Provide the (x, y) coordinate of the cell's center where the given text is located.  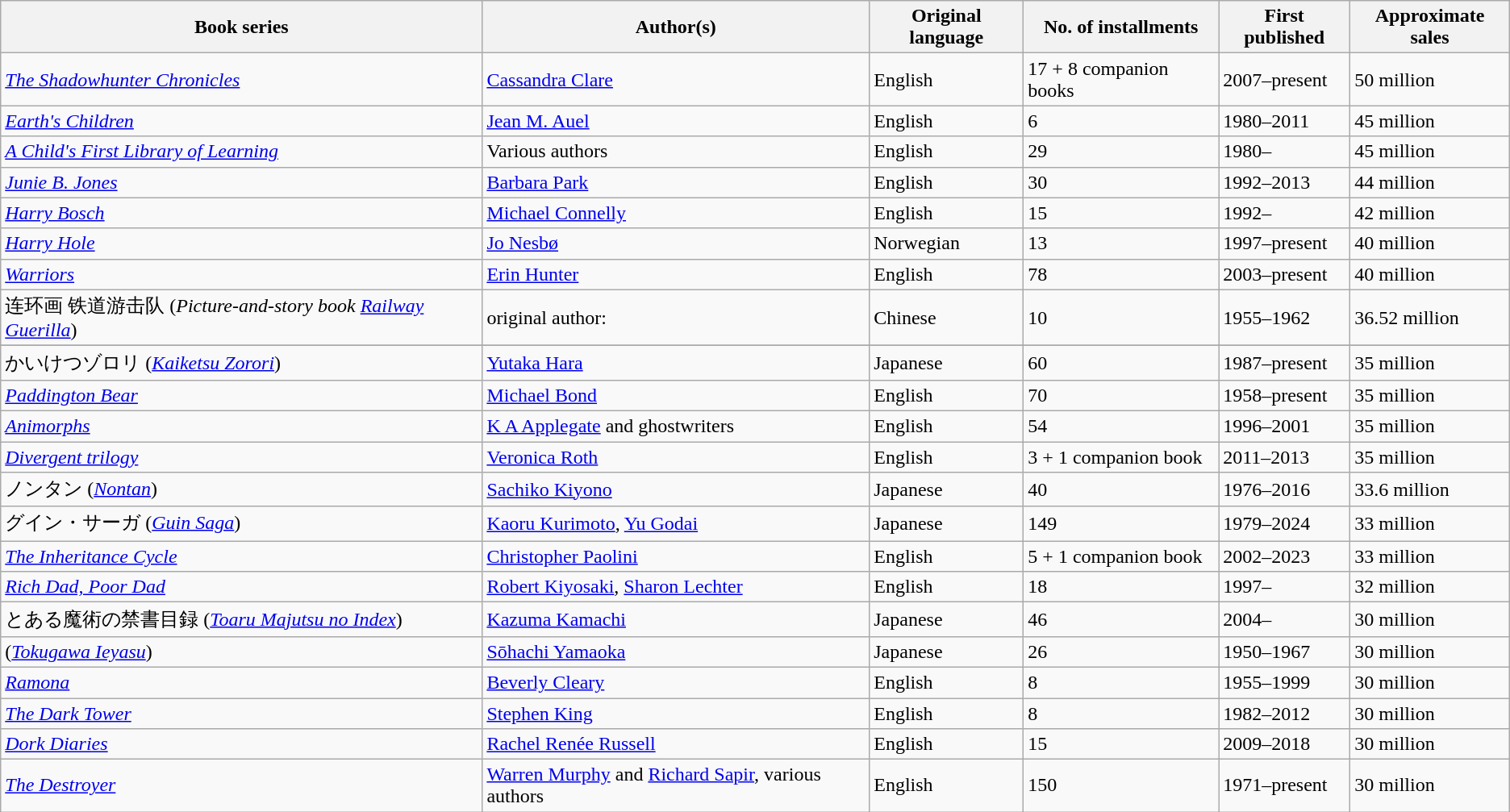
17 + 8 companion books (1121, 79)
13 (1121, 244)
2004– (1284, 619)
32 million (1429, 587)
70 (1121, 395)
60 (1121, 363)
A Child's First Library of Learning (242, 152)
30 (1121, 182)
Rachel Renée Russell (676, 744)
29 (1121, 152)
6 (1121, 121)
5 + 1 companion book (1121, 556)
Approximate sales (1429, 27)
1980–2011 (1284, 121)
Christopher Paolini (676, 556)
グイン・サーガ (Guin Saga) (242, 524)
1992–2013 (1284, 182)
1976–2016 (1284, 490)
Warren Murphy and Richard Sapir, various authors (676, 785)
Dork Diaries (242, 744)
Author(s) (676, 27)
Erin Hunter (676, 274)
1997–present (1284, 244)
2007–present (1284, 79)
1955–1962 (1284, 318)
Kaoru Kurimoto, Yu Godai (676, 524)
3 + 1 companion book (1121, 457)
Sōhachi Yamaoka (676, 652)
78 (1121, 274)
26 (1121, 652)
149 (1121, 524)
1997– (1284, 587)
Robert Kiyosaki, Sharon Lechter (676, 587)
Various authors (676, 152)
1958–present (1284, 395)
Norwegian (947, 244)
Yutaka Hara (676, 363)
1955–1999 (1284, 682)
46 (1121, 619)
Veronica Roth (676, 457)
original author: (676, 318)
K A Applegate and ghostwriters (676, 426)
2009–2018 (1284, 744)
Paddington Bear (242, 395)
Animorphs (242, 426)
Barbara Park (676, 182)
Divergent trilogy (242, 457)
Original language (947, 27)
Jo Nesbø (676, 244)
1980– (1284, 152)
(Tokugawa Ieyasu) (242, 652)
18 (1121, 587)
40 (1121, 490)
36.52 million (1429, 318)
Sachiko Kiyono (676, 490)
No. of installments (1121, 27)
Junie B. Jones (242, 182)
连环画 铁道游击队 (Picture-and-story book Railway Guerilla) (242, 318)
44 million (1429, 182)
The Shadowhunter Chronicles (242, 79)
1950–1967 (1284, 652)
10 (1121, 318)
42 million (1429, 213)
Warriors (242, 274)
ノンタン (Nontan) (242, 490)
Michael Bond (676, 395)
Beverly Cleary (676, 682)
Stephen King (676, 714)
50 million (1429, 79)
Kazuma Kamachi (676, 619)
Harry Bosch (242, 213)
Chinese (947, 318)
Michael Connelly (676, 213)
The Inheritance Cycle (242, 556)
2003–present (1284, 274)
1971–present (1284, 785)
Book series (242, 27)
1992– (1284, 213)
1996–2001 (1284, 426)
Jean M. Auel (676, 121)
Earth's Children (242, 121)
2002–2023 (1284, 556)
1987–present (1284, 363)
Rich Dad, Poor Dad (242, 587)
1982–2012 (1284, 714)
Cassandra Clare (676, 79)
33.6 million (1429, 490)
Ramona (242, 682)
The Dark Tower (242, 714)
かいけつゾロリ (Kaiketsu Zorori) (242, 363)
150 (1121, 785)
とある魔術の禁書目録 (Toaru Majutsu no Index) (242, 619)
Harry Hole (242, 244)
1979–2024 (1284, 524)
54 (1121, 426)
2011–2013 (1284, 457)
The Destroyer (242, 785)
First published (1284, 27)
